Identify which cell holds the provided text, then report its (X, Y) central coordinate. 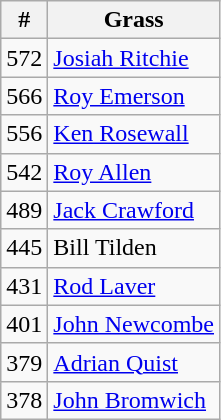
Rod Laver (134, 286)
Grass (134, 20)
445 (24, 248)
Roy Emerson (134, 96)
542 (24, 172)
John Newcombe (134, 324)
378 (24, 400)
Josiah Ritchie (134, 58)
379 (24, 362)
Ken Rosewall (134, 134)
Roy Allen (134, 172)
556 (24, 134)
572 (24, 58)
Bill Tilden (134, 248)
Adrian Quist (134, 362)
431 (24, 286)
489 (24, 210)
401 (24, 324)
John Bromwich (134, 400)
566 (24, 96)
Jack Crawford (134, 210)
# (24, 20)
